Determine the (X, Y) coordinate at the center of the cell enclosing the given text.  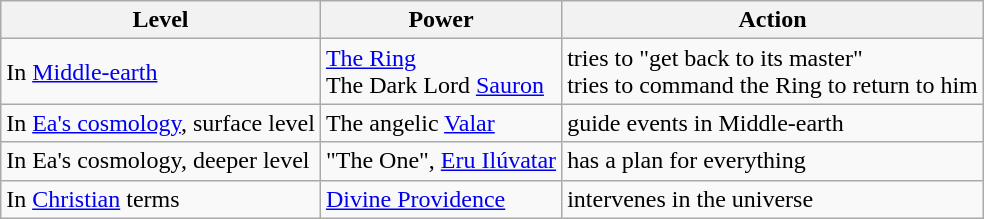
tries to "get back to its master"tries to command the Ring to return to him (773, 72)
guide events in Middle-earth (773, 123)
Divine Providence (440, 199)
Power (440, 20)
In Christian terms (161, 199)
The RingThe Dark Lord Sauron (440, 72)
intervenes in the universe (773, 199)
The angelic Valar (440, 123)
has a plan for everything (773, 161)
In Middle-earth (161, 72)
In Ea's cosmology, surface level (161, 123)
"The One", Eru Ilúvatar (440, 161)
In Ea's cosmology, deeper level (161, 161)
Action (773, 20)
Level (161, 20)
